Capture the cell that displays the provided text and extract its (x, y) central coordinate. 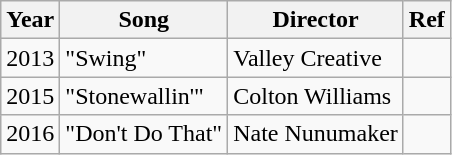
Ref (426, 20)
2015 (30, 96)
Colton Williams (316, 96)
"Stonewallin'" (144, 96)
Song (144, 20)
"Don't Do That" (144, 134)
"Swing" (144, 58)
Director (316, 20)
Nate Nunumaker (316, 134)
2016 (30, 134)
2013 (30, 58)
Valley Creative (316, 58)
Year (30, 20)
